Pinpoint the cell where the given text exists, returning its (X, Y) midpoint coordinate. 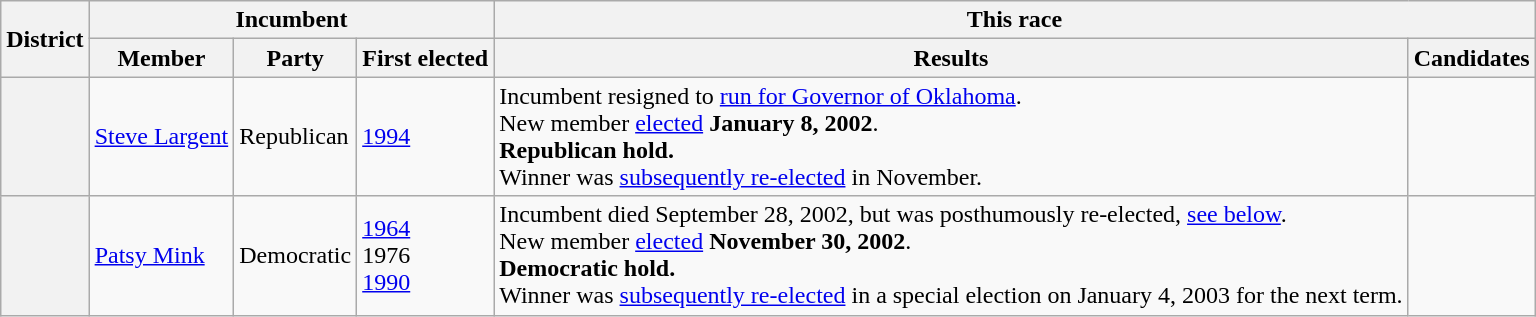
Incumbent (292, 20)
Results (951, 58)
First elected (426, 58)
Republican (296, 136)
Incumbent resigned to run for Governor of Oklahoma.New member elected January 8, 2002.Republican hold.Winner was subsequently re-elected in November. (951, 136)
Steve Largent (162, 136)
Patsy Mink (162, 256)
Member (162, 58)
District (45, 39)
Democratic (296, 256)
Candidates (1472, 58)
19641976 1990 (426, 256)
Party (296, 58)
1994 (426, 136)
This race (1015, 20)
